Locate the cell with the specified text and output its [X, Y] center coordinate. 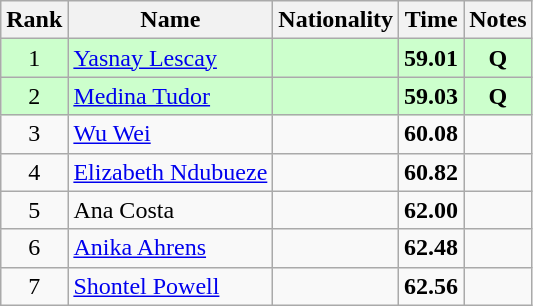
Yasnay Lescay [170, 58]
Anika Ahrens [170, 248]
62.56 [432, 286]
Time [432, 20]
Elizabeth Ndubueze [170, 172]
Medina Tudor [170, 96]
Notes [498, 20]
59.01 [432, 58]
Nationality [336, 20]
4 [34, 172]
7 [34, 286]
5 [34, 210]
1 [34, 58]
Wu Wei [170, 134]
59.03 [432, 96]
60.82 [432, 172]
6 [34, 248]
2 [34, 96]
Name [170, 20]
Ana Costa [170, 210]
62.00 [432, 210]
Rank [34, 20]
Shontel Powell [170, 286]
3 [34, 134]
62.48 [432, 248]
60.08 [432, 134]
